Output the [x, y] coordinate of the center of the cell containing the given text.  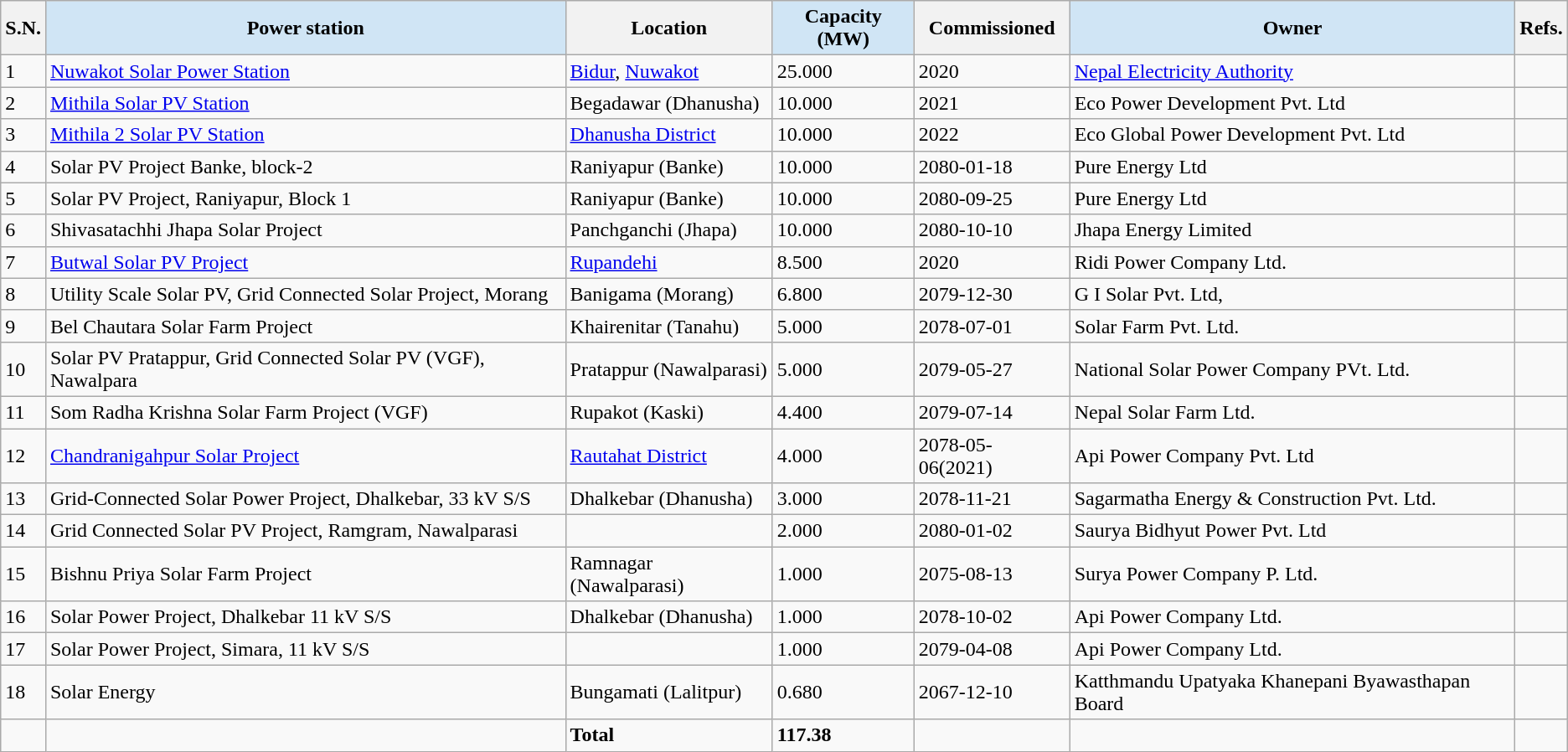
Solar PV Pratappur, Grid Connected Solar PV (VGF), Nawalpara [305, 368]
Butwal Solar PV Project [305, 262]
2080-01-02 [992, 531]
National Solar Power Company PVt. Ltd. [1292, 368]
117.38 [843, 735]
Refs. [1541, 28]
2079-05-27 [992, 368]
6 [23, 230]
Commissioned [992, 28]
12 [23, 456]
Pratappur (Nawalparasi) [668, 368]
8.500 [843, 262]
Solar Energy [305, 692]
2.000 [843, 531]
2079-04-08 [992, 649]
Solar Farm Pvt. Ltd. [1292, 326]
Jhapa Energy Limited [1292, 230]
2075-08-13 [992, 574]
Begadawar (Dhanusha) [668, 103]
16 [23, 617]
Mithila Solar PV Station [305, 103]
0.680 [843, 692]
2079-12-30 [992, 294]
Dhanusha District [668, 135]
S.N. [23, 28]
13 [23, 499]
Nuwakot Solar Power Station [305, 71]
10 [23, 368]
Rautahat District [668, 456]
2080-09-25 [992, 198]
2078-07-01 [992, 326]
18 [23, 692]
2078-10-02 [992, 617]
4.400 [843, 412]
2067-12-10 [992, 692]
Katthmandu Upatyaka Khanepani Byawasthapan Board [1292, 692]
Rupakot (Kaski) [668, 412]
Bel Chautara Solar Farm Project [305, 326]
17 [23, 649]
Chandranigahpur Solar Project [305, 456]
2080-10-10 [992, 230]
4.000 [843, 456]
2079-07-14 [992, 412]
11 [23, 412]
Som Radha Krishna Solar Farm Project (VGF) [305, 412]
Banigama (Morang) [668, 294]
2022 [992, 135]
2 [23, 103]
Grid Connected Solar PV Project, Ramgram, Nawalparasi [305, 531]
Khairenitar (Tanahu) [668, 326]
14 [23, 531]
Solar Power Project, Simara, 11 kV S/S [305, 649]
Api Power Company Pvt. Ltd [1292, 456]
5 [23, 198]
Rupandehi [668, 262]
8 [23, 294]
Panchganchi (Jhapa) [668, 230]
Ridi Power Company Ltd. [1292, 262]
Bidur, Nuwakot [668, 71]
Owner [1292, 28]
Grid-Connected Solar Power Project, Dhalkebar, 33 kV S/S [305, 499]
Eco Global Power Development Pvt. Ltd [1292, 135]
2078-05-06(2021) [992, 456]
Total [668, 735]
Saurya Bidhyut Power Pvt. Ltd [1292, 531]
G I Solar Pvt. Ltd, [1292, 294]
Solar Power Project, Dhalkebar 11 kV S/S [305, 617]
2078-11-21 [992, 499]
Nepal Electricity Authority [1292, 71]
7 [23, 262]
Ramnagar (Nawalparasi) [668, 574]
3.000 [843, 499]
Location [668, 28]
2021 [992, 103]
1 [23, 71]
Mithila 2 Solar PV Station [305, 135]
Bishnu Priya Solar Farm Project [305, 574]
Power station [305, 28]
3 [23, 135]
Solar PV Project, Raniyapur, Block 1 [305, 198]
6.800 [843, 294]
2080-01-18 [992, 167]
9 [23, 326]
Solar PV Project Banke, block-2 [305, 167]
Sagarmatha Energy & Construction Pvt. Ltd. [1292, 499]
4 [23, 167]
Capacity (MW) [843, 28]
25.000 [843, 71]
Nepal Solar Farm Ltd. [1292, 412]
Shivasatachhi Jhapa Solar Project [305, 230]
Utility Scale Solar PV, Grid Connected Solar Project, Morang [305, 294]
Surya Power Company P. Ltd. [1292, 574]
15 [23, 574]
Eco Power Development Pvt. Ltd [1292, 103]
Bungamati (Lalitpur) [668, 692]
